For the text-containing cell, return its midpoint in [x, y] coordinate format. 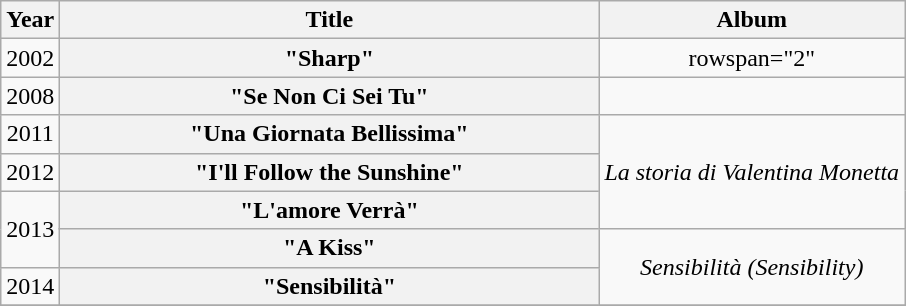
"Una Giornata Bellissima" [330, 134]
Album [752, 20]
2011 [30, 134]
Year [30, 20]
2012 [30, 172]
"Se Non Ci Sei Tu" [330, 96]
2008 [30, 96]
"Sensibilità" [330, 286]
2014 [30, 286]
rowspan="2" [752, 58]
"L'amore Verrà" [330, 210]
La storia di Valentina Monetta [752, 172]
2002 [30, 58]
"A Kiss" [330, 248]
2013 [30, 229]
Sensibilità (Sensibility) [752, 267]
"I'll Follow the Sunshine" [330, 172]
Title [330, 20]
"Sharp" [330, 58]
